From the cell containing the given text, extract its center point as (x, y) coordinate. 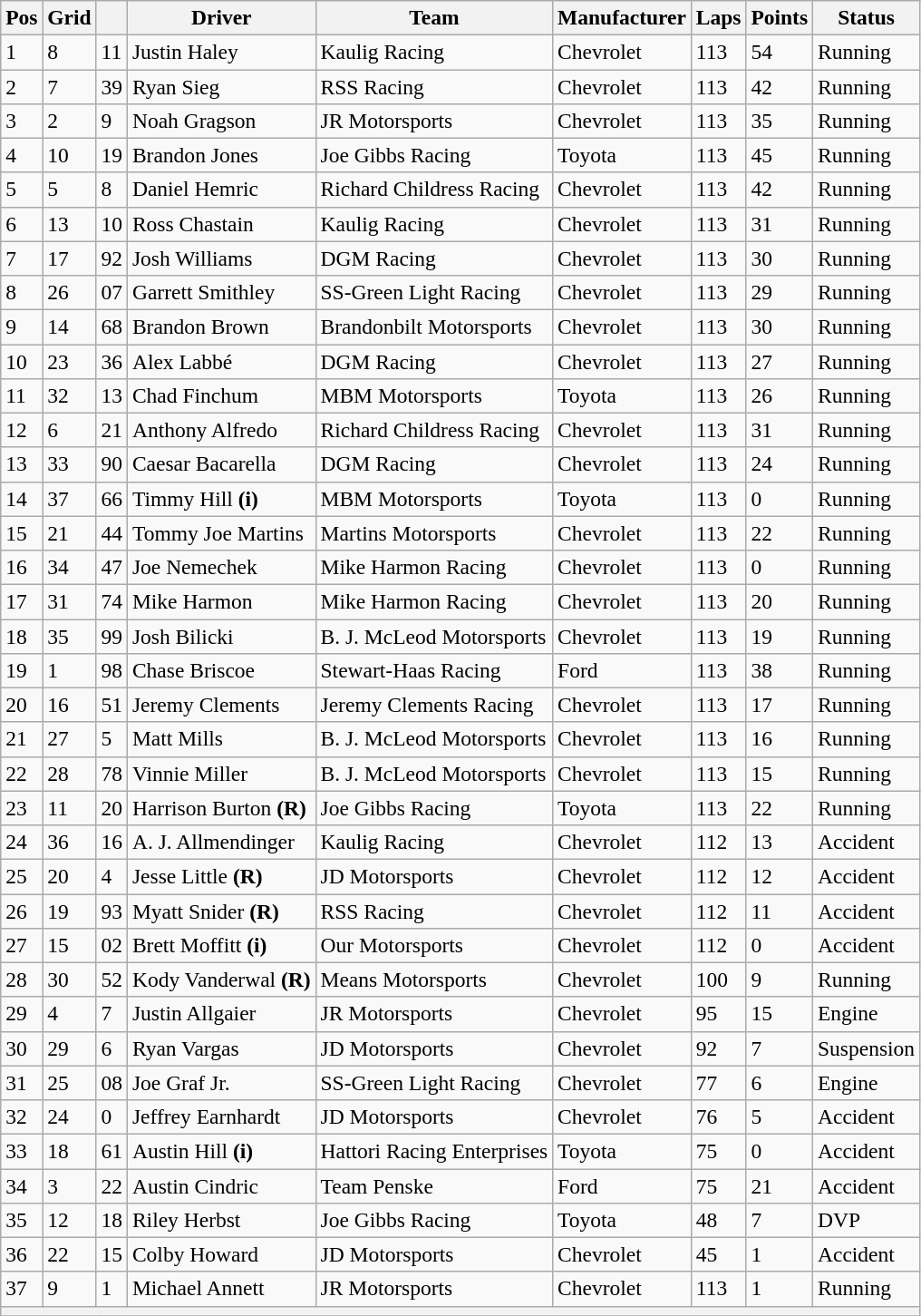
100 (718, 980)
Chad Finchum (221, 395)
74 (111, 601)
Martins Motorsports (434, 533)
Justin Haley (221, 52)
66 (111, 499)
Jeremy Clements (221, 705)
52 (111, 980)
Chase Briscoe (221, 670)
Jeremy Clements Racing (434, 705)
Brett Moffitt (i) (221, 945)
Matt Mills (221, 739)
39 (111, 86)
Mike Harmon (221, 601)
Our Motorsports (434, 945)
Manufacturer (622, 17)
78 (111, 774)
Timmy Hill (i) (221, 499)
Josh Williams (221, 258)
A. J. Allmendinger (221, 842)
Caesar Bacarella (221, 464)
Grid (69, 17)
Noah Gragson (221, 121)
Driver (221, 17)
90 (111, 464)
38 (780, 670)
51 (111, 705)
Brandon Jones (221, 155)
Daniel Hemric (221, 190)
Ryan Sieg (221, 86)
44 (111, 533)
Harrison Burton (R) (221, 808)
47 (111, 567)
Tommy Joe Martins (221, 533)
08 (111, 1083)
93 (111, 911)
99 (111, 636)
Jeffrey Earnhardt (221, 1116)
Ryan Vargas (221, 1048)
Team (434, 17)
77 (718, 1083)
Myatt Snider (R) (221, 911)
Vinnie Miller (221, 774)
Josh Bilicki (221, 636)
Status (867, 17)
Joe Graf Jr. (221, 1083)
61 (111, 1151)
Team Penske (434, 1185)
Alex Labbé (221, 361)
Michael Annett (221, 1289)
Jesse Little (R) (221, 876)
48 (718, 1220)
Justin Allgaier (221, 1014)
Points (780, 17)
Joe Nemechek (221, 567)
Garrett Smithley (221, 292)
Laps (718, 17)
54 (780, 52)
Anthony Alfredo (221, 430)
98 (111, 670)
Stewart-Haas Racing (434, 670)
Ross Chastain (221, 224)
Hattori Racing Enterprises (434, 1151)
07 (111, 292)
DVP (867, 1220)
Brandonbilt Motorsports (434, 327)
76 (718, 1116)
Austin Hill (i) (221, 1151)
Kody Vanderwal (R) (221, 980)
Brandon Brown (221, 327)
Means Motorsports (434, 980)
Riley Herbst (221, 1220)
02 (111, 945)
68 (111, 327)
Austin Cindric (221, 1185)
95 (718, 1014)
Colby Howard (221, 1254)
Suspension (867, 1048)
Pos (22, 17)
